For the text-containing cell, return its midpoint in [x, y] coordinate format. 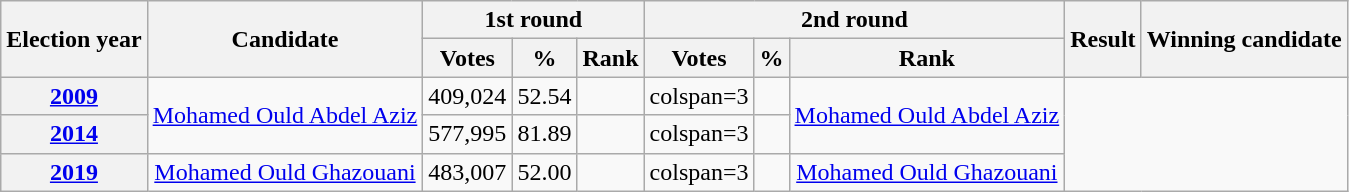
2nd round [854, 20]
409,024 [468, 96]
1st round [534, 20]
Result [1103, 39]
2009 [74, 96]
483,007 [468, 172]
81.89 [544, 134]
2014 [74, 134]
Winning candidate [1244, 39]
52.54 [544, 96]
52.00 [544, 172]
Candidate [285, 39]
577,995 [468, 134]
2019 [74, 172]
Election year [74, 39]
